Output the [x, y] coordinate of the center of the cell containing the given text.  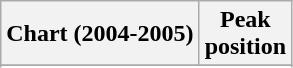
Chart (2004-2005) [100, 34]
Peakposition [245, 34]
